Return [X, Y] of the center of cell containing provided text 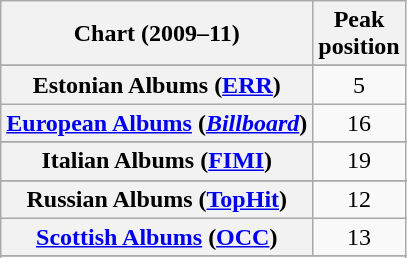
Scottish Albums (OCC) [157, 237]
Peakposition [359, 34]
16 [359, 123]
13 [359, 237]
Chart (2009–11) [157, 34]
Estonian Albums (ERR) [157, 85]
Russian Albums (TopHit) [157, 199]
19 [359, 161]
5 [359, 85]
12 [359, 199]
European Albums (Billboard) [157, 123]
Italian Albums (FIMI) [157, 161]
